Detect which cell encompasses the target text, then output its [X, Y] center coordinate. 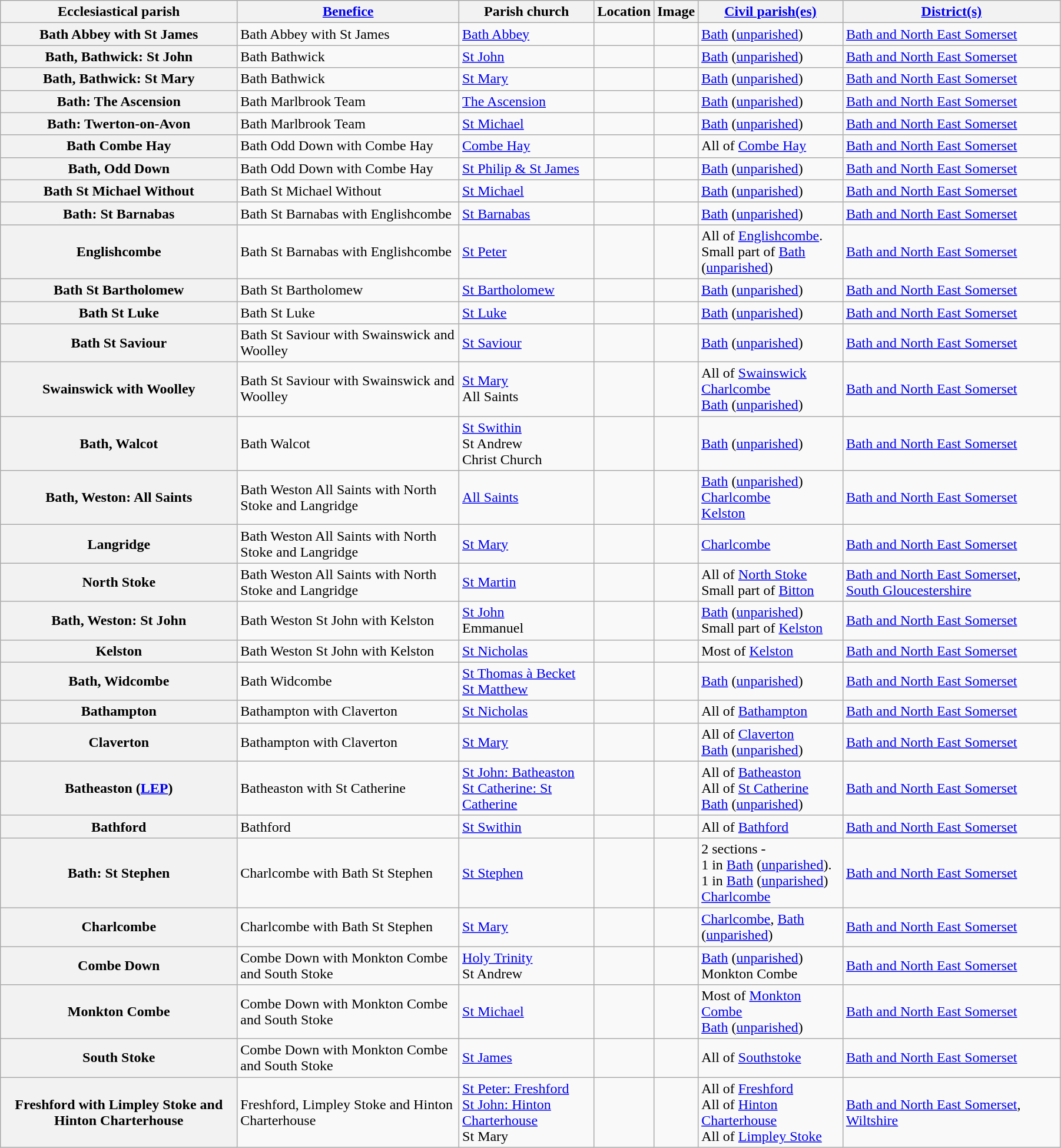
All of Southstoke [771, 1058]
Claverton [119, 742]
St Barnabas [526, 213]
Swainswick with Woolley [119, 389]
Image [676, 12]
South Stoke [119, 1058]
All of BatheastonAll of St CatherineBath (unparished) [771, 788]
Bath Widcombe [349, 681]
Kelston [119, 651]
The Ascension [526, 101]
Bath St Saviour [119, 343]
St Philip & St James [526, 168]
Bath: The Ascension [119, 101]
All of ClavertonBath (unparished) [771, 742]
All of Combe Hay [771, 146]
Freshford with Limpley Stoke and Hinton Charterhouse [119, 1112]
St Thomas à BecketSt Matthew [526, 681]
Bath and North East Somerset, South Gloucestershire [951, 582]
Bath (unparished)Monkton Combe [771, 965]
St Saviour [526, 343]
All of Bathampton [771, 712]
Bath (unparished)Small part of Kelston [771, 621]
Freshford, Limpley Stoke and Hinton Charterhouse [349, 1112]
Bathampton [119, 712]
Parish church [526, 12]
Location [624, 12]
All of Bathford [771, 826]
Bath, Bathwick: St John [119, 57]
St John: Batheaston St Catherine: St Catherine [526, 788]
Bath Walcot [349, 444]
Bath Abbey [526, 34]
St Bartholomew [526, 290]
North Stoke [119, 582]
St Peter: Freshford St John: Hinton CharterhouseSt Mary [526, 1112]
St Martin [526, 582]
District(s) [951, 12]
All of SwainswickCharlcombeBath (unparished) [771, 389]
Bath, Walcot [119, 444]
Combe Hay [526, 146]
Bath, Bathwick: St Mary [119, 79]
St SwithinSt AndrewChrist Church [526, 444]
Bath: St Stephen [119, 873]
Bath and North East Somerset, Wiltshire [951, 1112]
Bath, Weston: St John [119, 621]
Bath: Twerton-on-Avon [119, 124]
St Swithin [526, 826]
Bath Combe Hay [119, 146]
Charlcombe, Bath (unparished) [771, 927]
All of Englishcombe.Small part of Bath (unparished) [771, 252]
Englishcombe [119, 252]
St MaryAll Saints [526, 389]
St James [526, 1058]
Bath, Weston: All Saints [119, 498]
St JohnEmmanuel [526, 621]
St Stephen [526, 873]
Bath: St Barnabas [119, 213]
Batheaston (LEP) [119, 788]
St Peter [526, 252]
Holy TrinitySt Andrew [526, 965]
Monkton Combe [119, 1012]
Ecclesiastical parish [119, 12]
Civil parish(es) [771, 12]
All of FreshfordAll of Hinton CharterhouseAll of Limpley Stoke [771, 1112]
2 sections - 1 in Bath (unparished). 1 in Bath (unparished) Charlcombe [771, 873]
Benefice [349, 12]
Bath, Widcombe [119, 681]
Most of Kelston [771, 651]
St John [526, 57]
Bath (unparished)CharlcombeKelston [771, 498]
Combe Down [119, 965]
All of North StokeSmall part of Bitton [771, 582]
Batheaston with St Catherine [349, 788]
Langridge [119, 544]
All Saints [526, 498]
Bath, Odd Down [119, 168]
St Luke [526, 313]
Most of Monkton CombeBath (unparished) [771, 1012]
